Scan for the cell matching the given text and deliver its (x, y) coordinate at center. 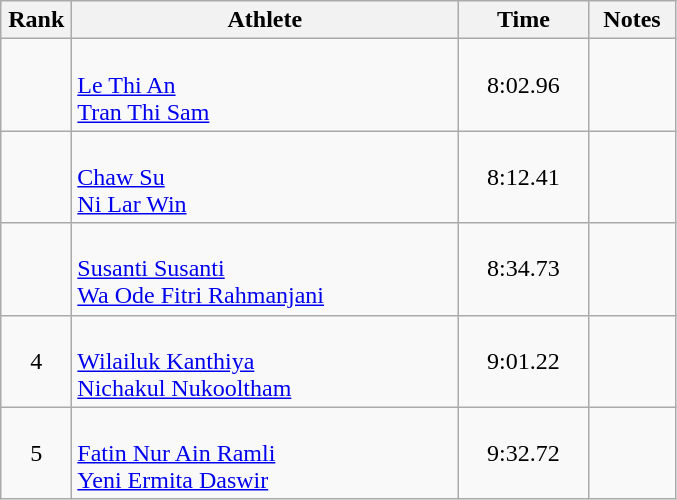
Wilailuk KanthiyaNichakul Nukooltham (265, 361)
Susanti SusantiWa Ode Fitri Rahmanjani (265, 269)
Rank (36, 20)
8:12.41 (524, 177)
Fatin Nur Ain RamliYeni Ermita Daswir (265, 453)
8:34.73 (524, 269)
Le Thi AnTran Thi Sam (265, 85)
9:01.22 (524, 361)
9:32.72 (524, 453)
Athlete (265, 20)
4 (36, 361)
Notes (632, 20)
8:02.96 (524, 85)
5 (36, 453)
Chaw SuNi Lar Win (265, 177)
Time (524, 20)
